Find where the given text appears and provide that cell's center as [x, y] coordinate. 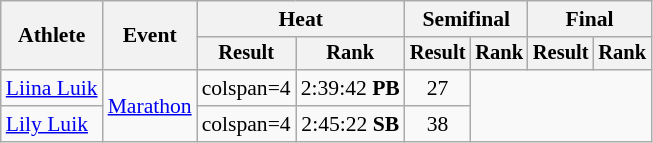
Lily Luik [52, 124]
2:39:42 PB [350, 88]
Heat [301, 19]
2:45:22 SB [350, 124]
Final [590, 19]
Event [150, 36]
Athlete [52, 36]
Semifinal [466, 19]
38 [438, 124]
27 [438, 88]
Marathon [150, 106]
Liina Luik [52, 88]
